Detect which cell encompasses the target text, then output its [X, Y] center coordinate. 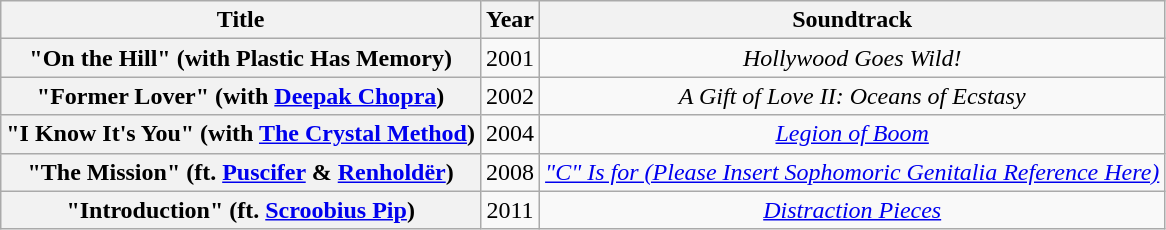
2002 [510, 96]
Year [510, 20]
Soundtrack [852, 20]
2008 [510, 172]
A Gift of Love II: Oceans of Ecstasy [852, 96]
2001 [510, 58]
Distraction Pieces [852, 210]
"The Mission" (ft. Puscifer & Renholdër) [241, 172]
2004 [510, 134]
2011 [510, 210]
"On the Hill" (with Plastic Has Memory) [241, 58]
"Former Lover" (with Deepak Chopra) [241, 96]
Hollywood Goes Wild! [852, 58]
"Introduction" (ft. Scroobius Pip) [241, 210]
"C" Is for (Please Insert Sophomoric Genitalia Reference Here) [852, 172]
Title [241, 20]
"I Know It's You" (with The Crystal Method) [241, 134]
Legion of Boom [852, 134]
